Determine the (X, Y) coordinate at the center of the cell enclosing the given text.  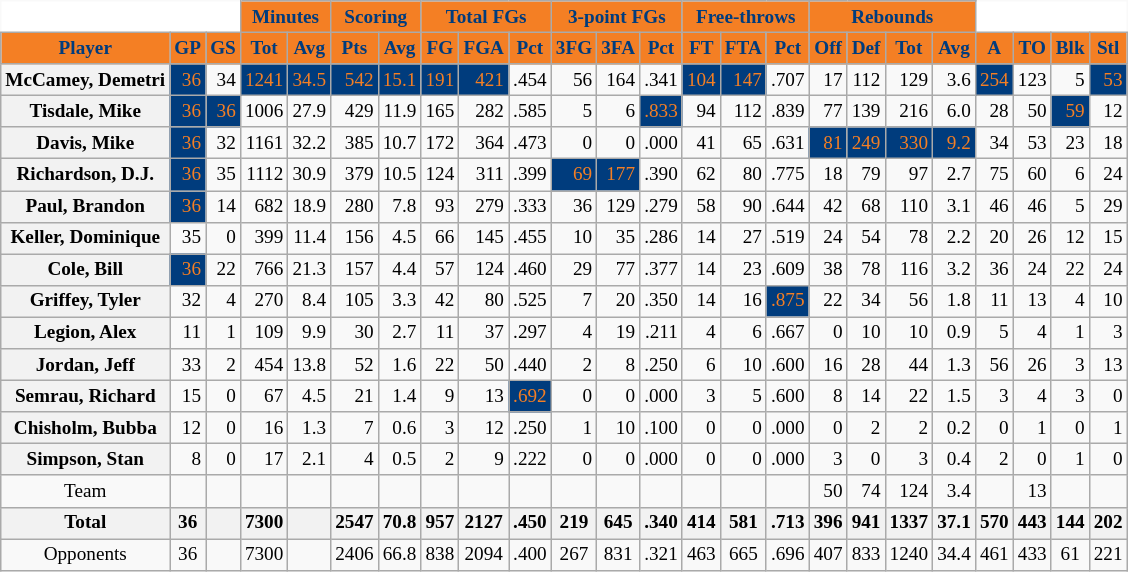
.222 (530, 460)
282 (484, 111)
110 (909, 206)
.340 (662, 523)
2.1 (310, 460)
.400 (530, 554)
Chisholm, Bubba (86, 428)
Off (828, 48)
.341 (662, 80)
Opponents (86, 554)
Richardson, D.J. (86, 175)
1240 (909, 554)
399 (264, 238)
957 (440, 523)
267 (574, 554)
165 (440, 111)
665 (743, 554)
1337 (909, 523)
139 (866, 111)
4.4 (400, 270)
13.8 (310, 365)
0.4 (954, 460)
3FA (618, 48)
3.2 (954, 270)
831 (618, 554)
379 (355, 175)
.775 (788, 175)
93 (440, 206)
9.2 (954, 143)
62 (701, 175)
66.8 (400, 554)
Pts (355, 48)
.696 (788, 554)
364 (484, 143)
97 (909, 175)
157 (355, 270)
.454 (530, 80)
330 (909, 143)
.519 (788, 238)
542 (355, 80)
9.9 (310, 333)
414 (701, 523)
.286 (662, 238)
280 (355, 206)
433 (1032, 554)
Davis, Mike (86, 143)
219 (574, 523)
3.1 (954, 206)
Total FGs (486, 17)
.297 (530, 333)
Minutes (285, 17)
2547 (355, 523)
Stl (1108, 48)
21.3 (310, 270)
461 (994, 554)
Player (86, 48)
10.7 (400, 143)
Semrau, Richard (86, 396)
766 (264, 270)
.631 (788, 143)
TO (1032, 48)
GS (224, 48)
385 (355, 143)
60 (1032, 175)
.377 (662, 270)
75 (994, 175)
645 (618, 523)
Free-throws (746, 17)
30 (355, 333)
Jordan, Jeff (86, 365)
147 (743, 80)
81 (828, 143)
Blk (1070, 48)
396 (828, 523)
270 (264, 301)
94 (701, 111)
79 (866, 175)
.211 (662, 333)
FG (440, 48)
67 (264, 396)
41 (701, 143)
61 (1070, 554)
581 (743, 523)
.713 (788, 523)
30.9 (310, 175)
54 (866, 238)
34.5 (310, 80)
2.2 (954, 238)
90 (743, 206)
66 (440, 238)
FGA (484, 48)
34.4 (954, 554)
Rebounds (892, 17)
.525 (530, 301)
37.1 (954, 523)
1.5 (954, 396)
145 (484, 238)
57 (440, 270)
Total (86, 523)
.839 (788, 111)
0.5 (400, 460)
.707 (788, 80)
Def (866, 48)
172 (440, 143)
Tisdale, Mike (86, 111)
65 (743, 143)
144 (1070, 523)
8.4 (310, 301)
Simpson, Stan (86, 460)
443 (1032, 523)
27 (743, 238)
.833 (662, 111)
.333 (530, 206)
.450 (530, 523)
221 (1108, 554)
FT (701, 48)
105 (355, 301)
3.4 (954, 491)
1.8 (954, 301)
38 (828, 270)
682 (264, 206)
.455 (530, 238)
216 (909, 111)
191 (440, 80)
11.9 (400, 111)
116 (909, 270)
421 (484, 80)
.100 (662, 428)
1241 (264, 80)
Paul, Brandon (86, 206)
.609 (788, 270)
15.1 (400, 80)
3FG (574, 48)
2406 (355, 554)
32.2 (310, 143)
164 (618, 80)
249 (866, 143)
.321 (662, 554)
11.4 (310, 238)
2094 (484, 554)
202 (1108, 523)
McCamey, Demetri (86, 80)
10.5 (400, 175)
18.9 (310, 206)
0.9 (954, 333)
279 (484, 206)
6.0 (954, 111)
74 (866, 491)
33 (188, 365)
68 (866, 206)
.440 (530, 365)
.390 (662, 175)
44 (909, 365)
0.6 (400, 428)
.692 (530, 396)
Legion, Alex (86, 333)
.644 (788, 206)
1161 (264, 143)
58 (701, 206)
123 (1032, 80)
941 (866, 523)
1.4 (400, 396)
52 (355, 365)
.279 (662, 206)
.875 (788, 301)
1006 (264, 111)
570 (994, 523)
.399 (530, 175)
70.8 (400, 523)
69 (574, 175)
429 (355, 111)
3.6 (954, 80)
59 (1070, 111)
463 (701, 554)
0.2 (954, 428)
833 (866, 554)
3.3 (400, 301)
Griffey, Tyler (86, 301)
Cole, Bill (86, 270)
GP (188, 48)
.350 (662, 301)
407 (828, 554)
19 (618, 333)
.667 (788, 333)
838 (440, 554)
Scoring (376, 17)
2127 (484, 523)
311 (484, 175)
1.6 (400, 365)
27.9 (310, 111)
3-point FGs (616, 17)
.473 (530, 143)
177 (618, 175)
7.8 (400, 206)
156 (355, 238)
Team (86, 491)
Keller, Dominique (86, 238)
.585 (530, 111)
A (994, 48)
454 (264, 365)
.460 (530, 270)
109 (264, 333)
21 (355, 396)
FTA (743, 48)
37 (484, 333)
104 (701, 80)
1112 (264, 175)
254 (994, 80)
